Pinpoint the cell where the given text exists, returning its (X, Y) midpoint coordinate. 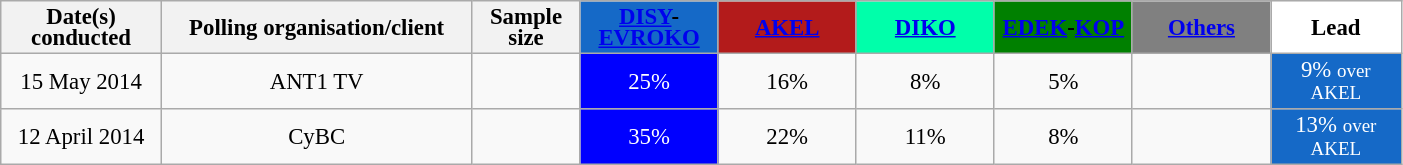
Sample size (526, 28)
35% (649, 137)
22% (787, 137)
EDEK-KOP (1063, 28)
11% (925, 137)
Others (1201, 28)
ANT1 TV (316, 82)
DIKO (925, 28)
Date(s)conducted (82, 28)
DISY-EVROKO (649, 28)
CyBC (316, 137)
12 April 2014 (82, 137)
25% (649, 82)
16% (787, 82)
13% over AKEL (1336, 137)
AKEL (787, 28)
Polling organisation/client (316, 28)
5% (1063, 82)
9% over AKEL (1336, 82)
Lead (1336, 28)
15 May 2014 (82, 82)
